Scan for the cell matching the given text and deliver its [X, Y] coordinate at center. 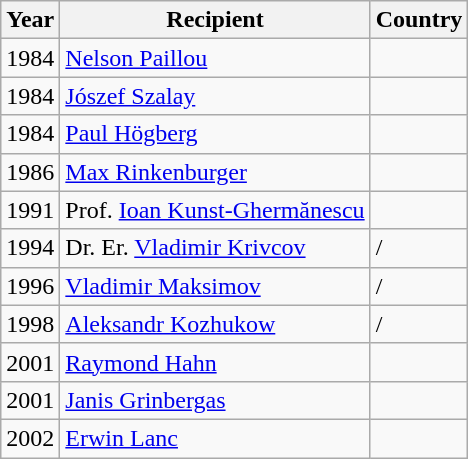
1994 [30, 248]
Recipient [215, 20]
Country [419, 20]
2002 [30, 438]
Max Rinkenburger [215, 172]
Jószef Szalay [215, 96]
Prof. Ioan Kunst-Ghermănescu [215, 210]
Paul Högberg [215, 134]
Nelson Paillou [215, 58]
Dr. Er. Vladimir Krivcov [215, 248]
Vladimir Maksimov [215, 286]
Aleksandr Kozhukow [215, 324]
1998 [30, 324]
Janis Grinbergas [215, 400]
Year [30, 20]
Raymond Hahn [215, 362]
1991 [30, 210]
1996 [30, 286]
1986 [30, 172]
Erwin Lanc [215, 438]
